From the cell containing the given text, extract its center point as (X, Y) coordinate. 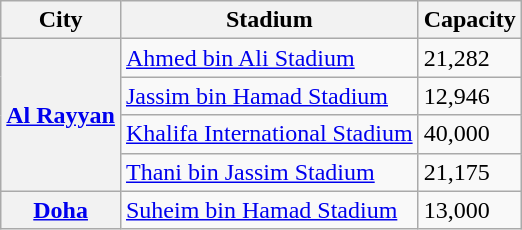
21,282 (470, 58)
Doha (61, 210)
Khalifa International Stadium (269, 134)
Stadium (269, 20)
Capacity (470, 20)
21,175 (470, 172)
12,946 (470, 96)
Ahmed bin Ali Stadium (269, 58)
Al Rayyan (61, 115)
Jassim bin Hamad Stadium (269, 96)
Suheim bin Hamad Stadium (269, 210)
13,000 (470, 210)
40,000 (470, 134)
City (61, 20)
Thani bin Jassim Stadium (269, 172)
